Search for the cell housing the specified text and yield its [X, Y] center coordinate. 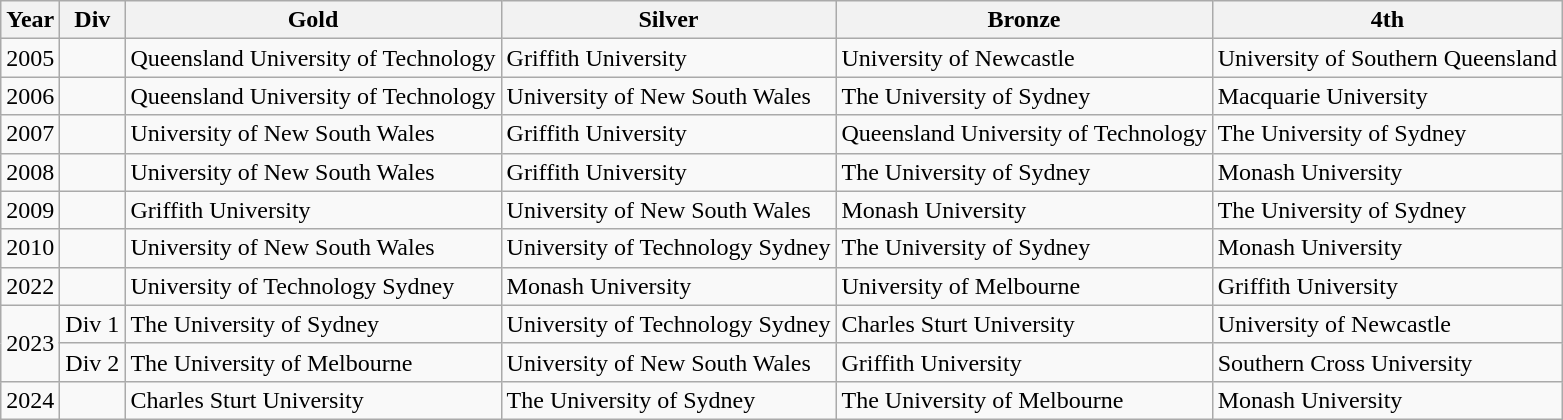
Macquarie University [1387, 96]
Div 1 [92, 324]
Gold [313, 20]
University of Southern Queensland [1387, 58]
Year [30, 20]
Bronze [1024, 20]
Southern Cross University [1387, 362]
Div [92, 20]
Silver [668, 20]
4th [1387, 20]
2010 [30, 248]
2024 [30, 400]
Div 2 [92, 362]
2022 [30, 286]
2008 [30, 172]
University of Melbourne [1024, 286]
2007 [30, 134]
2023 [30, 343]
2009 [30, 210]
2006 [30, 96]
2005 [30, 58]
